Capture the cell that displays the provided text and extract its [X, Y] central coordinate. 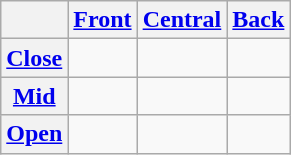
Open [34, 134]
Back [258, 20]
Close [34, 58]
Central [182, 20]
Front [102, 20]
Mid [34, 96]
